Provide the [X, Y] coordinate of the cell's center where the given text is located.  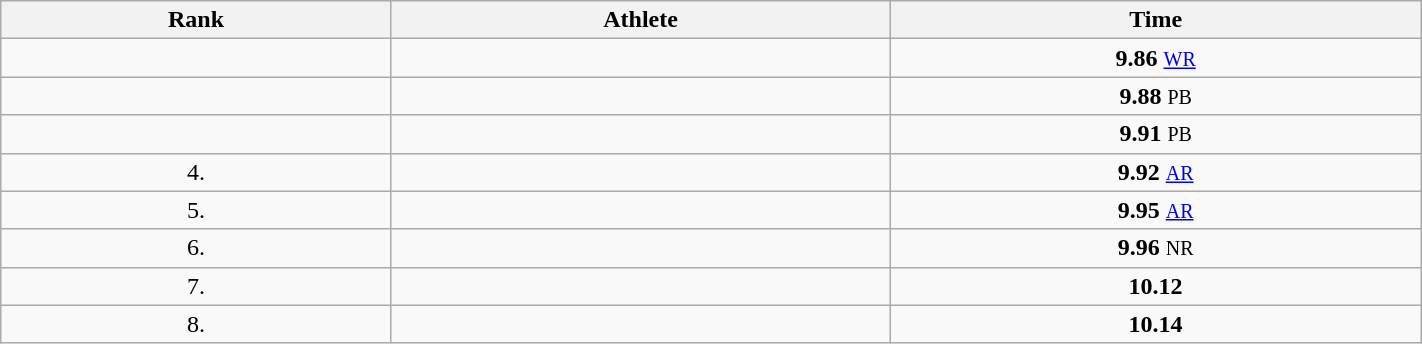
Rank [196, 20]
4. [196, 172]
9.88 PB [1156, 96]
9.96 NR [1156, 248]
5. [196, 210]
10.14 [1156, 324]
7. [196, 286]
Athlete [640, 20]
9.95 AR [1156, 210]
6. [196, 248]
10.12 [1156, 286]
9.86 WR [1156, 58]
8. [196, 324]
9.91 PB [1156, 134]
9.92 AR [1156, 172]
Time [1156, 20]
